For the text-containing cell, return its midpoint in (X, Y) coordinate format. 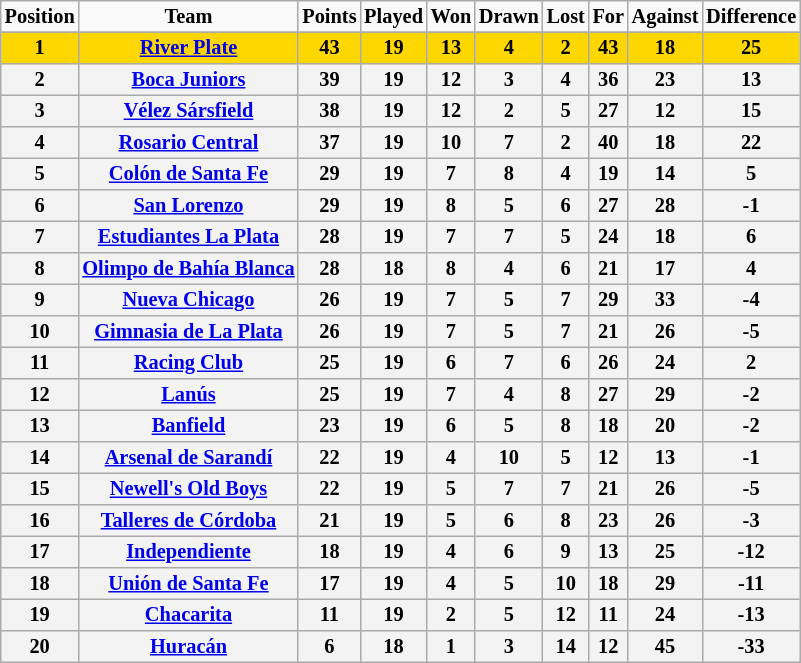
-4 (751, 300)
37 (329, 143)
-3 (751, 521)
Against (665, 17)
33 (665, 300)
Racing Club (188, 363)
Olimpo de Bahía Blanca (188, 269)
-11 (751, 584)
Chacarita (188, 615)
Boca Juniors (188, 80)
Lanús (188, 395)
Talleres de Córdoba (188, 521)
40 (608, 143)
36 (608, 80)
Nueva Chicago (188, 300)
River Plate (188, 48)
San Lorenzo (188, 206)
Banfield (188, 426)
For (608, 17)
Team (188, 17)
Unión de Santa Fe (188, 584)
Position (40, 17)
-33 (751, 647)
-12 (751, 552)
16 (40, 521)
Points (329, 17)
38 (329, 111)
Won (451, 17)
Huracán (188, 647)
39 (329, 80)
Rosario Central (188, 143)
Estudiantes La Plata (188, 237)
-13 (751, 615)
Played (393, 17)
Drawn (509, 17)
45 (665, 647)
Vélez Sársfield (188, 111)
Newell's Old Boys (188, 489)
Independiente (188, 552)
Difference (751, 17)
Lost (566, 17)
Colón de Santa Fe (188, 174)
Gimnasia de La Plata (188, 332)
Arsenal de Sarandí (188, 458)
